Detect which cell encompasses the target text, then output its (X, Y) center coordinate. 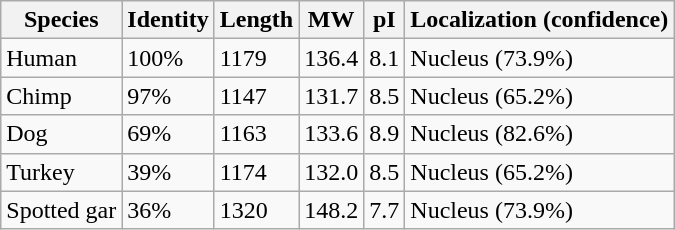
36% (168, 210)
Turkey (62, 172)
131.7 (332, 96)
Localization (confidence) (540, 20)
133.6 (332, 134)
Nucleus (82.6%) (540, 134)
Species (62, 20)
1163 (256, 134)
Spotted gar (62, 210)
132.0 (332, 172)
97% (168, 96)
8.9 (384, 134)
Dog (62, 134)
1179 (256, 58)
39% (168, 172)
148.2 (332, 210)
Length (256, 20)
Chimp (62, 96)
1320 (256, 210)
pI (384, 20)
7.7 (384, 210)
8.1 (384, 58)
69% (168, 134)
100% (168, 58)
1174 (256, 172)
MW (332, 20)
Human (62, 58)
136.4 (332, 58)
1147 (256, 96)
Identity (168, 20)
